Locate the cell with the specified text and output its (X, Y) center coordinate. 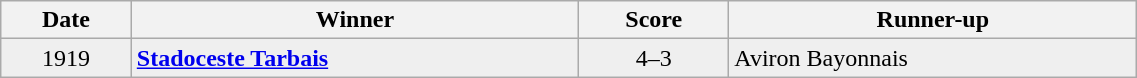
Score (654, 20)
Date (66, 20)
Winner (354, 20)
Aviron Bayonnais (933, 58)
Stadoceste Tarbais (354, 58)
Runner-up (933, 20)
4–3 (654, 58)
1919 (66, 58)
